Provide the (X, Y) coordinate of the cell's center where the given text is located.  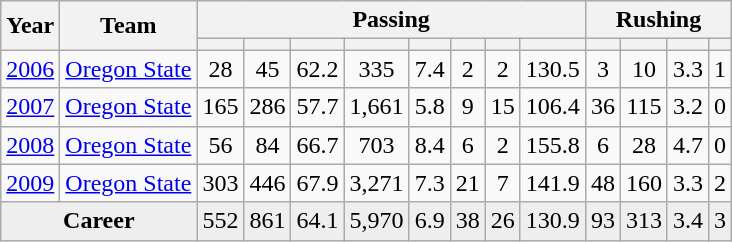
155.8 (552, 145)
93 (602, 221)
15 (502, 107)
313 (644, 221)
Team (128, 26)
Passing (391, 20)
48 (602, 183)
57.7 (318, 107)
3.2 (688, 107)
4.7 (688, 145)
7.3 (430, 183)
10 (644, 69)
26 (502, 221)
303 (220, 183)
8.4 (430, 145)
7.4 (430, 69)
2009 (30, 183)
2008 (30, 145)
115 (644, 107)
1 (720, 69)
446 (268, 183)
1,661 (376, 107)
286 (268, 107)
165 (220, 107)
21 (468, 183)
62.2 (318, 69)
Career (99, 221)
66.7 (318, 145)
130.9 (552, 221)
7 (502, 183)
67.9 (318, 183)
703 (376, 145)
Year (30, 26)
Rushing (658, 20)
160 (644, 183)
335 (376, 69)
84 (268, 145)
106.4 (552, 107)
6.9 (430, 221)
3,271 (376, 183)
2006 (30, 69)
5.8 (430, 107)
141.9 (552, 183)
2007 (30, 107)
861 (268, 221)
56 (220, 145)
38 (468, 221)
45 (268, 69)
36 (602, 107)
5,970 (376, 221)
130.5 (552, 69)
3.4 (688, 221)
64.1 (318, 221)
552 (220, 221)
9 (468, 107)
